Capture the cell that displays the provided text and extract its [x, y] central coordinate. 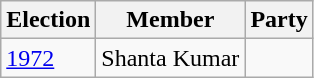
Member [170, 20]
Party [279, 20]
1972 [48, 58]
Shanta Kumar [170, 58]
Election [48, 20]
